Capture the cell that displays the provided text and extract its [x, y] central coordinate. 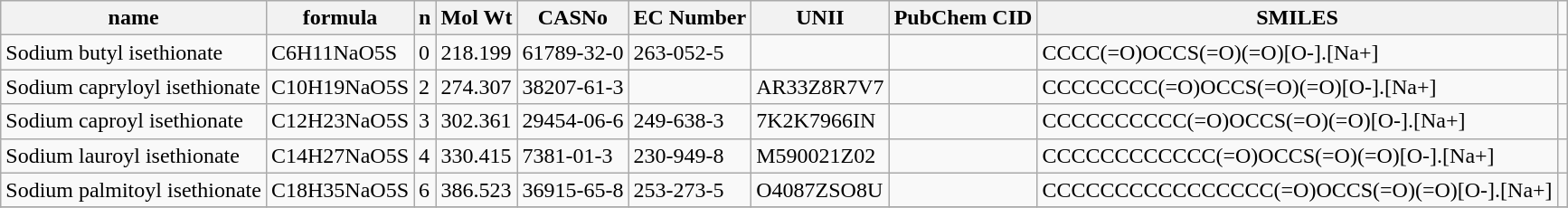
218.199 [477, 52]
CCCC(=O)OCCS(=O)(=O)[O-].[Na+] [1297, 52]
SMILES [1297, 18]
0 [425, 52]
Sodium butyl isethionate [134, 52]
name [134, 18]
3 [425, 121]
274.307 [477, 87]
230-949-8 [690, 156]
EC Number [690, 18]
C12H23NaO5S [340, 121]
Mol Wt [477, 18]
M590021Z02 [820, 156]
AR33Z8R7V7 [820, 87]
4 [425, 156]
36915-65-8 [573, 190]
CCCCCCCC(=O)OCCS(=O)(=O)[O-].[Na+] [1297, 87]
Sodium caproyl isethionate [134, 121]
CCCCCCCCCCCC(=O)OCCS(=O)(=O)[O-].[Na+] [1297, 156]
263-052-5 [690, 52]
249-638-3 [690, 121]
CASNo [573, 18]
Sodium capryloyl isethionate [134, 87]
29454-06-6 [573, 121]
UNII [820, 18]
Sodium lauroyl isethionate [134, 156]
formula [340, 18]
330.415 [477, 156]
2 [425, 87]
C18H35NaO5S [340, 190]
7K2K7966IN [820, 121]
38207-61-3 [573, 87]
253-273-5 [690, 190]
CCCCCCCCCCCCCCCC(=O)OCCS(=O)(=O)[O-].[Na+] [1297, 190]
Sodium palmitoyl isethionate [134, 190]
O4087ZSO8U [820, 190]
n [425, 18]
PubChem CID [963, 18]
C6H11NaO5S [340, 52]
386.523 [477, 190]
C10H19NaO5S [340, 87]
7381-01-3 [573, 156]
C14H27NaO5S [340, 156]
6 [425, 190]
302.361 [477, 121]
61789-32-0 [573, 52]
CCCCCCCCCC(=O)OCCS(=O)(=O)[O-].[Na+] [1297, 121]
